Output the [x, y] coordinate of the center of the cell containing the given text.  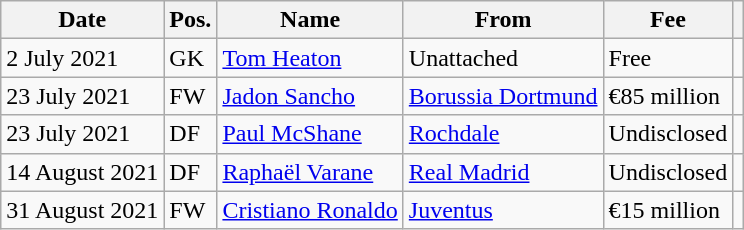
Unattached [503, 58]
14 August 2021 [82, 172]
Fee [668, 20]
Tom Heaton [310, 58]
Jadon Sancho [310, 96]
€85 million [668, 96]
Date [82, 20]
31 August 2021 [82, 210]
Borussia Dortmund [503, 96]
Free [668, 58]
Juventus [503, 210]
Paul McShane [310, 134]
Rochdale [503, 134]
Pos. [190, 20]
Name [310, 20]
€15 million [668, 210]
2 July 2021 [82, 58]
Real Madrid [503, 172]
From [503, 20]
GK [190, 58]
Cristiano Ronaldo [310, 210]
Raphaël Varane [310, 172]
